Locate the cell with the specified text and output its (x, y) center coordinate. 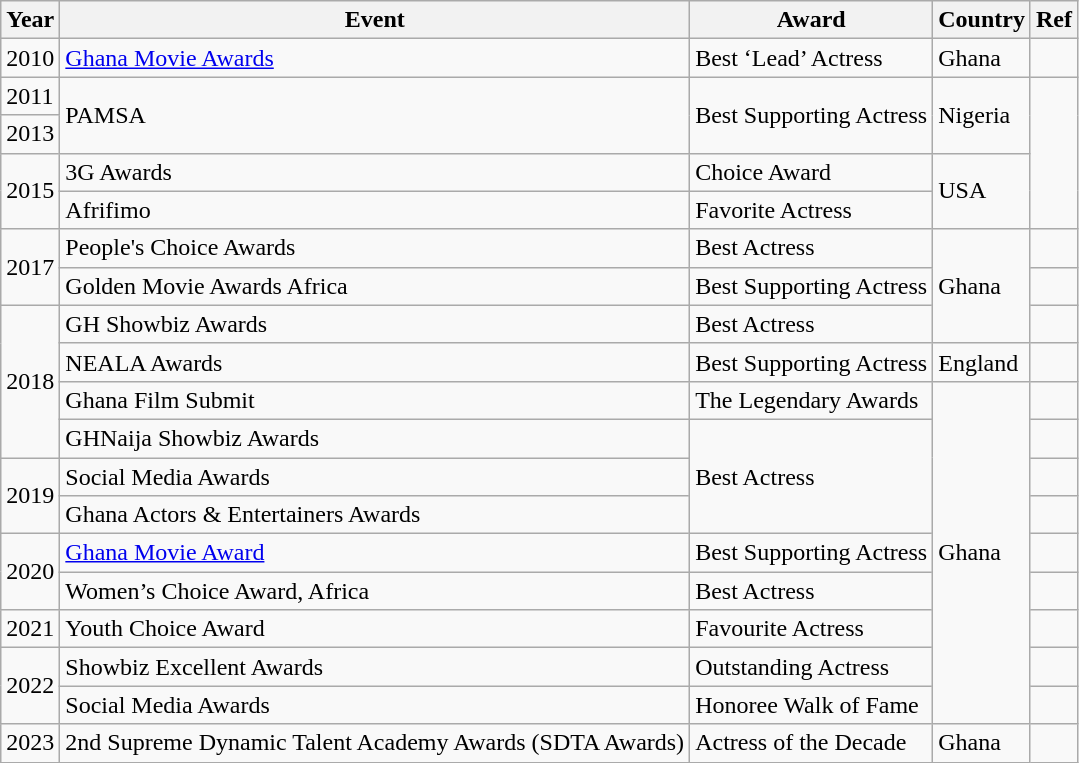
Actress of the Decade (812, 743)
Favorite Actress (812, 210)
Youth Choice Award (375, 629)
2nd Supreme Dynamic Talent Academy Awards (SDTA Awards) (375, 743)
Ghana Actors & Entertainers Awards (375, 515)
USA (982, 191)
Event (375, 20)
People's Choice Awards (375, 248)
Honoree Walk of Fame (812, 705)
Nigeria (982, 115)
3G Awards (375, 172)
Ghana Movie Award (375, 553)
2011 (30, 96)
Showbiz Excellent Awards (375, 667)
Country (982, 20)
Favourite Actress (812, 629)
2017 (30, 267)
2020 (30, 572)
Best ‘Lead’ Actress (812, 58)
Outstanding Actress (812, 667)
Ref (1054, 20)
2013 (30, 134)
England (982, 362)
Award (812, 20)
Year (30, 20)
Afrifimo (375, 210)
Ghana Movie Awards (375, 58)
NEALA Awards (375, 362)
The Legendary Awards (812, 400)
Golden Movie Awards Africa (375, 286)
2015 (30, 191)
2019 (30, 496)
2021 (30, 629)
2022 (30, 686)
GH Showbiz Awards (375, 324)
GHNaija Showbiz Awards (375, 438)
Ghana Film Submit (375, 400)
Women’s Choice Award, Africa (375, 591)
2023 (30, 743)
2018 (30, 381)
2010 (30, 58)
Choice Award (812, 172)
PAMSA (375, 115)
